Return the [X, Y] coordinate for the center point of the cell that contains the specified text.  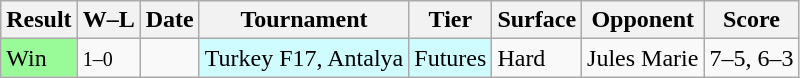
Turkey F17, Antalya [304, 58]
W–L [108, 20]
Hard [537, 58]
Date [170, 20]
7–5, 6–3 [752, 58]
Result [39, 20]
Surface [537, 20]
Score [752, 20]
Tier [450, 20]
1–0 [108, 58]
Jules Marie [643, 58]
Win [39, 58]
Futures [450, 58]
Tournament [304, 20]
Opponent [643, 20]
